From the cell containing the given text, extract its center point as (x, y) coordinate. 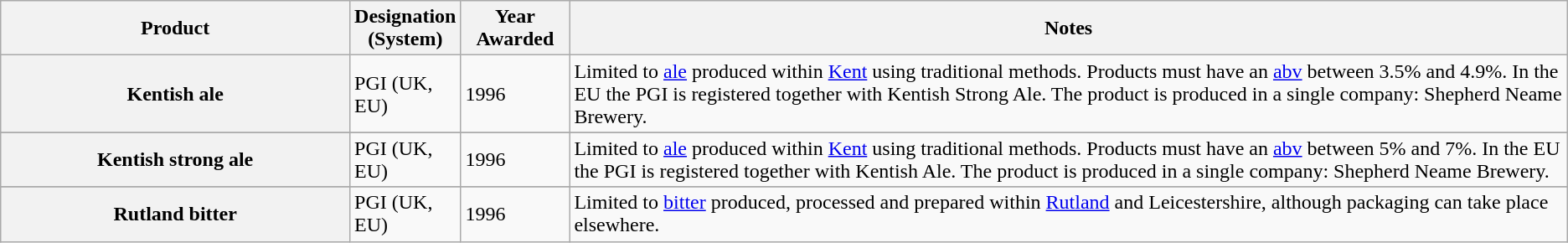
Kentish strong ale (176, 159)
Designation (System) (405, 28)
Rutland bitter (176, 215)
Product (176, 28)
Kentish ale (176, 94)
Year Awarded (515, 28)
Notes (1069, 28)
Limited to bitter produced, processed and prepared within Rutland and Leicestershire, although packaging can take place elsewhere. (1069, 215)
